Detect which cell encompasses the target text, then output its [x, y] center coordinate. 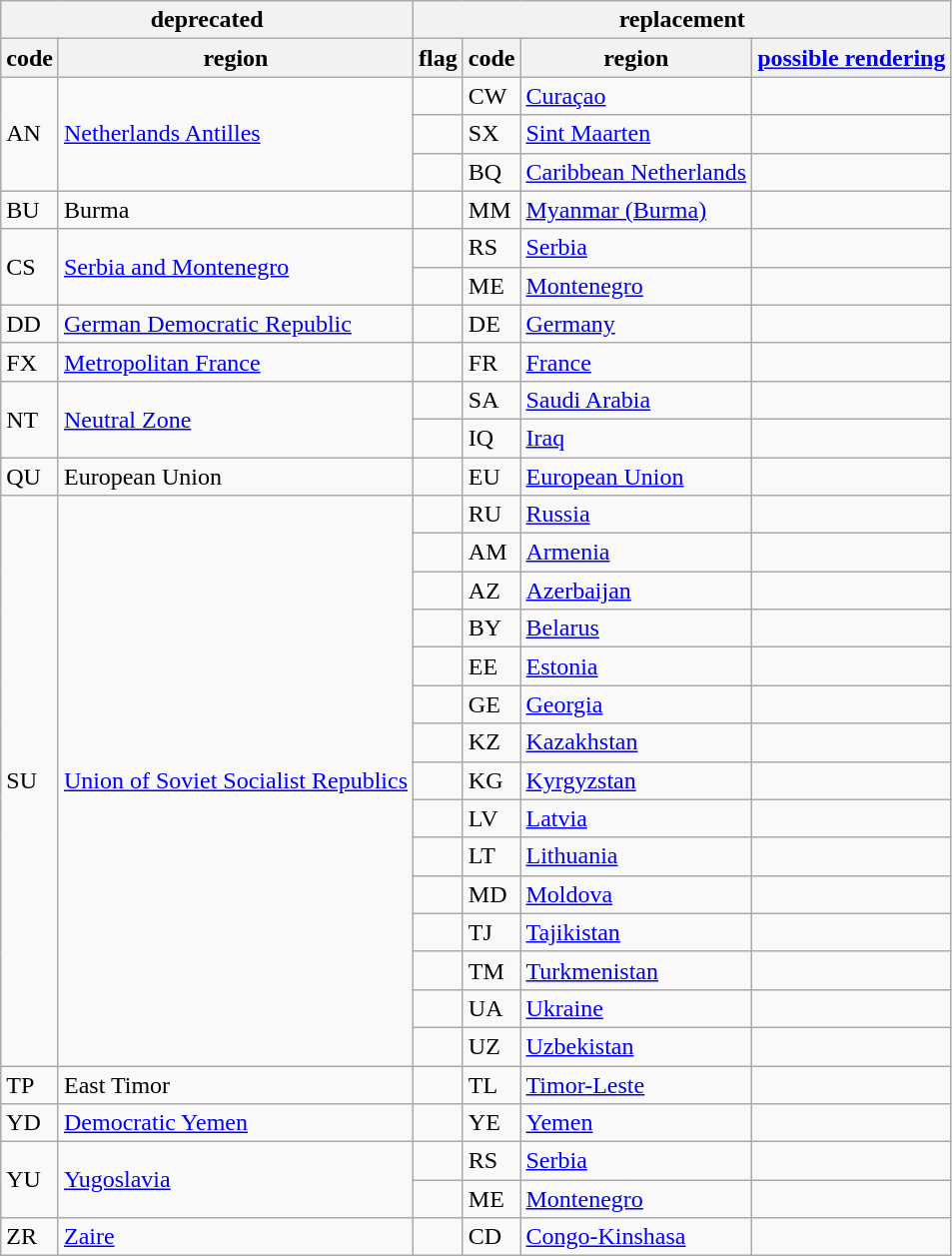
EE [491, 666]
LT [491, 856]
Union of Soviet Socialist Republics [236, 781]
Curaçao [636, 96]
AN [30, 134]
CS [30, 267]
Latvia [636, 818]
CW [491, 96]
Azerbaijan [636, 591]
LV [491, 818]
Serbia and Montenegro [236, 267]
Belarus [636, 628]
RU [491, 515]
possible rendering [851, 58]
BQ [491, 172]
AM [491, 553]
BY [491, 628]
Georgia [636, 704]
UZ [491, 1046]
GE [491, 704]
KZ [491, 742]
Lithuania [636, 856]
Ukraine [636, 1008]
Iraq [636, 438]
SA [491, 400]
German Democratic Republic [236, 324]
TJ [491, 932]
TP [30, 1084]
MM [491, 210]
Burma [236, 210]
Armenia [636, 553]
Neutral Zone [236, 419]
AZ [491, 591]
FX [30, 362]
QU [30, 477]
Saudi Arabia [636, 400]
IQ [491, 438]
YU [30, 1180]
NT [30, 419]
ZR [30, 1237]
YE [491, 1123]
France [636, 362]
Metropolitan France [236, 362]
Myanmar (Burma) [636, 210]
DD [30, 324]
Kyrgyzstan [636, 780]
Turkmenistan [636, 970]
BU [30, 210]
Sint Maarten [636, 134]
Caribbean Netherlands [636, 172]
Congo-Kinshasa [636, 1237]
TM [491, 970]
KG [491, 780]
FR [491, 362]
UA [491, 1008]
YD [30, 1123]
Yemen [636, 1123]
DE [491, 324]
EU [491, 477]
Netherlands Antilles [236, 134]
Timor-Leste [636, 1084]
Tajikistan [636, 932]
East Timor [236, 1084]
replacement [682, 20]
SU [30, 781]
Democratic Yemen [236, 1123]
CD [491, 1237]
TL [491, 1084]
Yugoslavia [236, 1180]
Kazakhstan [636, 742]
deprecated [208, 20]
SX [491, 134]
Estonia [636, 666]
Uzbekistan [636, 1046]
Zaire [236, 1237]
Moldova [636, 894]
Germany [636, 324]
flag [439, 58]
Russia [636, 515]
MD [491, 894]
